Return the [x, y] coordinate for the center point of the cell that contains the specified text.  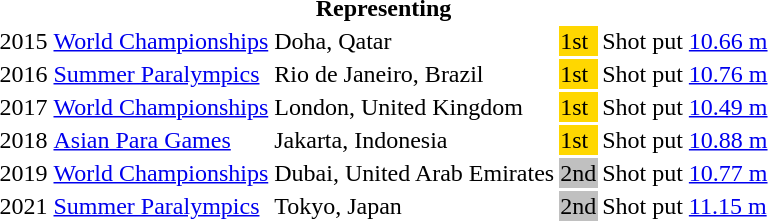
Dubai, United Arab Emirates [414, 173]
Jakarta, Indonesia [414, 140]
Tokyo, Japan [414, 206]
Doha, Qatar [414, 41]
London, United Kingdom [414, 107]
Rio de Janeiro, Brazil [414, 74]
Asian Para Games [161, 140]
